Extract the [X, Y] coordinate from the center of the cell holding the provided text.  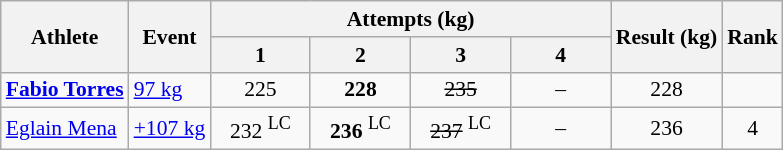
97 kg [170, 90]
235 [461, 90]
Fabio Torres [65, 90]
236 [666, 128]
1 [260, 55]
Event [170, 36]
Result (kg) [666, 36]
+107 kg [170, 128]
Eglain Mena [65, 128]
Attempts (kg) [410, 19]
232 LC [260, 128]
236 LC [360, 128]
2 [360, 55]
Rank [752, 36]
237 LC [461, 128]
Athlete [65, 36]
225 [260, 90]
3 [461, 55]
